From the cell containing the given text, extract its center point as [X, Y] coordinate. 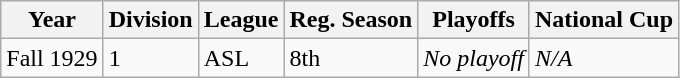
Fall 1929 [52, 58]
No playoff [474, 58]
National Cup [604, 20]
8th [351, 58]
Reg. Season [351, 20]
1 [150, 58]
Division [150, 20]
Playoffs [474, 20]
League [241, 20]
N/A [604, 58]
ASL [241, 58]
Year [52, 20]
